Detect which cell encompasses the target text, then output its [x, y] center coordinate. 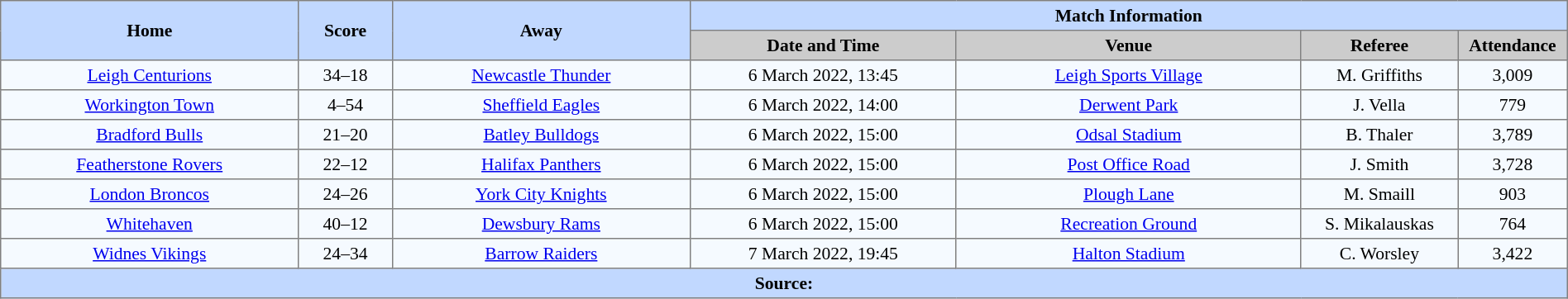
Derwent Park [1128, 105]
3,009 [1513, 75]
Batley Bulldogs [541, 135]
Halton Stadium [1128, 254]
M. Griffiths [1379, 75]
Odsal Stadium [1128, 135]
40–12 [346, 224]
Date and Time [823, 45]
C. Worsley [1379, 254]
Newcastle Thunder [541, 75]
J. Smith [1379, 164]
903 [1513, 194]
J. Vella [1379, 105]
24–26 [346, 194]
34–18 [346, 75]
Referee [1379, 45]
22–12 [346, 164]
Post Office Road [1128, 164]
Leigh Centurions [150, 75]
Source: [784, 283]
Venue [1128, 45]
Dewsbury Rams [541, 224]
6 March 2022, 14:00 [823, 105]
24–34 [346, 254]
Away [541, 31]
779 [1513, 105]
Halifax Panthers [541, 164]
Attendance [1513, 45]
S. Mikalauskas [1379, 224]
Featherstone Rovers [150, 164]
Sheffield Eagles [541, 105]
M. Smaill [1379, 194]
6 March 2022, 13:45 [823, 75]
Widnes Vikings [150, 254]
Home [150, 31]
Whitehaven [150, 224]
B. Thaler [1379, 135]
764 [1513, 224]
7 March 2022, 19:45 [823, 254]
Plough Lane [1128, 194]
Barrow Raiders [541, 254]
21–20 [346, 135]
York City Knights [541, 194]
Score [346, 31]
4–54 [346, 105]
3,789 [1513, 135]
London Broncos [150, 194]
Recreation Ground [1128, 224]
3,422 [1513, 254]
Bradford Bulls [150, 135]
Leigh Sports Village [1128, 75]
3,728 [1513, 164]
Workington Town [150, 105]
Match Information [1128, 16]
